Provide the (X, Y) coordinate of the cell's center where the given text is located.  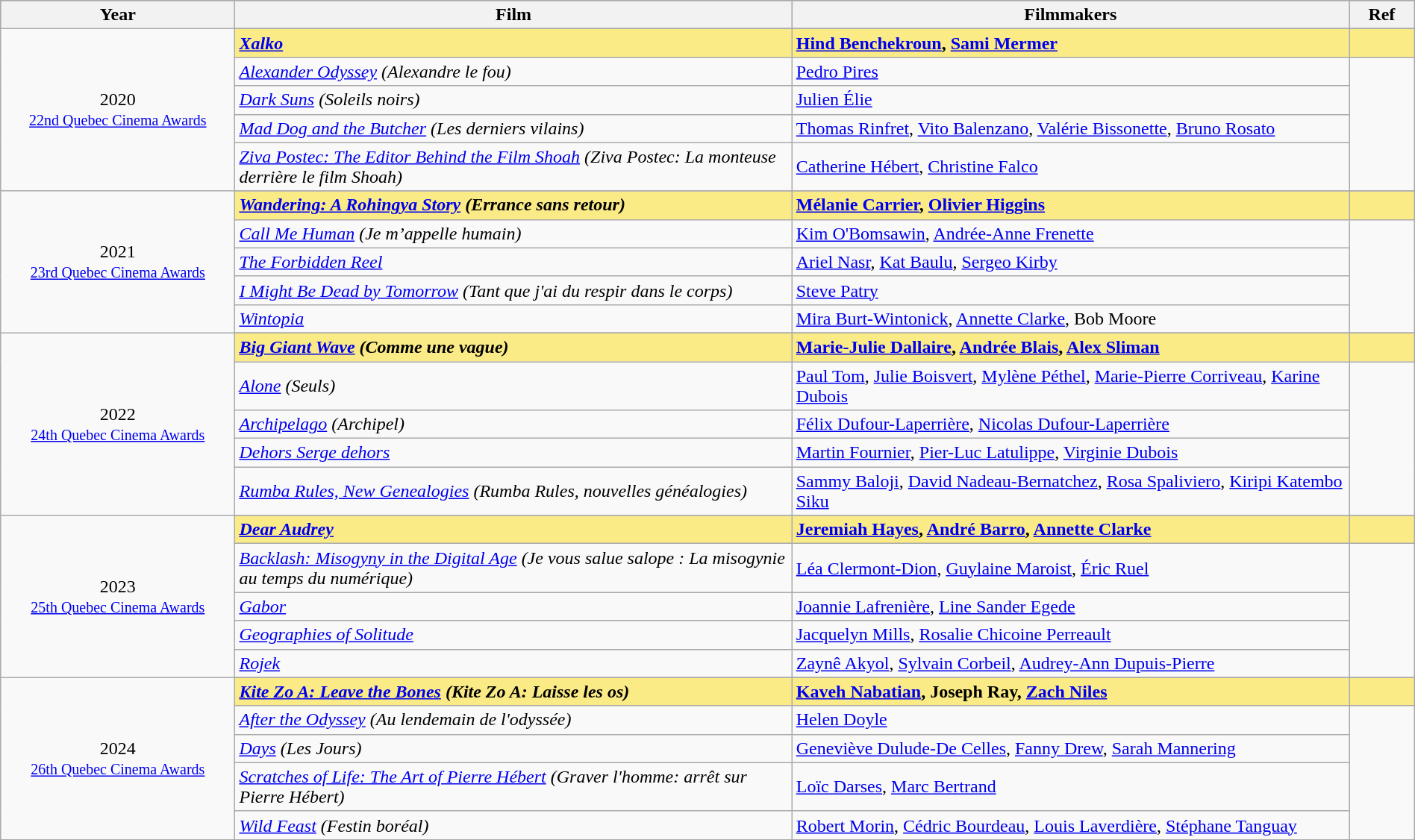
Zaynê Akyol, Sylvain Corbeil, Audrey-Ann Dupuis-Pierre (1070, 663)
Archipelago (Archipel) (513, 424)
Geneviève Dulude-De Celles, Fanny Drew, Sarah Mannering (1070, 748)
Call Me Human (Je m’appelle humain) (513, 233)
Wild Feast (Festin boréal) (513, 825)
Days (Les Jours) (513, 748)
Wintopia (513, 319)
Big Giant Wave (Comme une vague) (513, 347)
Xalko (513, 43)
Helen Doyle (1070, 720)
Loïc Darses, Marc Bertrand (1070, 786)
Paul Tom, Julie Boisvert, Mylène Péthel, Marie-Pierre Corriveau, Karine Dubois (1070, 385)
Pedro Pires (1070, 72)
Joannie Lafrenière, Line Sander Egede (1070, 607)
Kaveh Nabatian, Joseph Ray, Zach Niles (1070, 692)
Geographies of Solitude (513, 635)
Mad Dog and the Butcher (Les derniers vilains) (513, 128)
202325th Quebec Cinema Awards (118, 597)
Robert Morin, Cédric Bourdeau, Louis Laverdière, Stéphane Tanguay (1070, 825)
Léa Clermont-Dion, Guylaine Maroist, Éric Ruel (1070, 568)
Sammy Baloji, David Nadeau-Bernatchez, Rosa Spaliviero, Kiripi Katembo Siku (1070, 491)
Steve Patry (1070, 290)
Scratches of Life: The Art of Pierre Hébert (Graver l'homme: arrêt sur Pierre Hébert) (513, 786)
Mélanie Carrier, Olivier Higgins (1070, 205)
Gabor (513, 607)
Félix Dufour-Laperrière, Nicolas Dufour-Laperrière (1070, 424)
Catherine Hébert, Christine Falco (1070, 167)
Dark Suns (Soleils noirs) (513, 100)
Alone (Seuls) (513, 385)
Ariel Nasr, Kat Baulu, Sergeo Kirby (1070, 262)
Backlash: Misogyny in the Digital Age (Je vous salue salope : La misogynie au temps du numérique) (513, 568)
202224th Quebec Cinema Awards (118, 424)
The Forbidden Reel (513, 262)
Jeremiah Hayes, André Barro, Annette Clarke (1070, 530)
Dear Audrey (513, 530)
Marie-Julie Dallaire, Andrée Blais, Alex Sliman (1070, 347)
Thomas Rinfret, Vito Balenzano, Valérie Bissonette, Bruno Rosato (1070, 128)
After the Odyssey (Au lendemain de l'odyssée) (513, 720)
Film (513, 15)
Ziva Postec: The Editor Behind the Film Shoah (Ziva Postec: La monteuse derrière le film Shoah) (513, 167)
Year (118, 15)
Jacquelyn Mills, Rosalie Chicoine Perreault (1070, 635)
Filmmakers (1070, 15)
Julien Élie (1070, 100)
Kim O'Bomsawin, Andrée-Anne Frenette (1070, 233)
Martin Fournier, Pier-Luc Latulippe, Virginie Dubois (1070, 453)
202426th Quebec Cinema Awards (118, 758)
202123rd Quebec Cinema Awards (118, 262)
Dehors Serge dehors (513, 453)
2020 22nd Quebec Cinema Awards (118, 110)
Alexander Odyssey (Alexandre le fou) (513, 72)
Mira Burt-Wintonick, Annette Clarke, Bob Moore (1070, 319)
Rojek (513, 663)
Kite Zo A: Leave the Bones (Kite Zo A: Laisse les os) (513, 692)
I Might Be Dead by Tomorrow (Tant que j'ai du respir dans le corps) (513, 290)
Rumba Rules, New Genealogies (Rumba Rules, nouvelles généalogies) (513, 491)
Hind Benchekroun, Sami Mermer (1070, 43)
Ref (1382, 15)
Wandering: A Rohingya Story (Errance sans retour) (513, 205)
